Identify which cell holds the provided text, then report its (x, y) central coordinate. 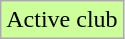
Active club (62, 20)
